Return [x, y] of the center of cell containing provided text 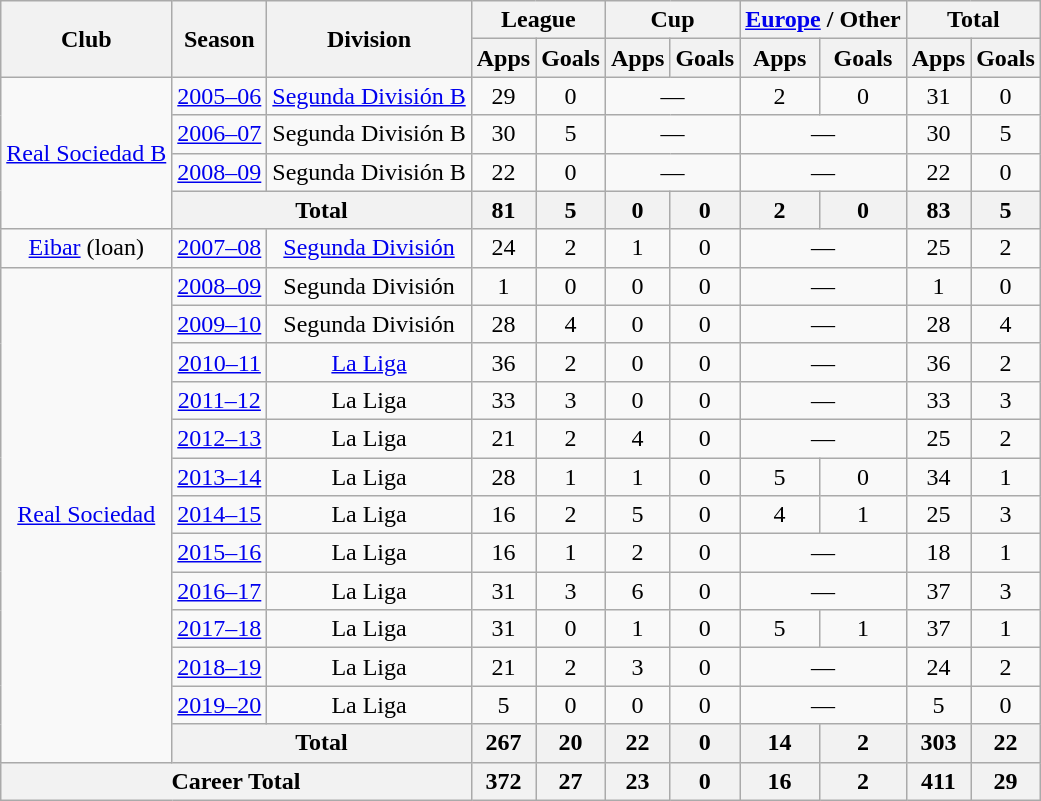
23 [637, 781]
2009–10 [220, 324]
411 [938, 781]
34 [938, 477]
2013–14 [220, 477]
267 [503, 743]
2015–16 [220, 553]
Europe / Other [824, 20]
2010–11 [220, 362]
2012–13 [220, 438]
2007–08 [220, 248]
Club [86, 39]
Real Sociedad B [86, 153]
14 [780, 743]
2014–15 [220, 515]
6 [637, 591]
Cup [672, 20]
Real Sociedad [86, 514]
372 [503, 781]
2017–18 [220, 629]
27 [571, 781]
18 [938, 553]
Eibar (loan) [86, 248]
Division [369, 39]
2005–06 [220, 96]
2018–19 [220, 667]
303 [938, 743]
2011–12 [220, 400]
81 [503, 210]
Career Total [236, 781]
Season [220, 39]
2006–07 [220, 134]
2019–20 [220, 705]
2016–17 [220, 591]
League [538, 20]
20 [571, 743]
83 [938, 210]
